For the text-containing cell, return its midpoint in (x, y) coordinate format. 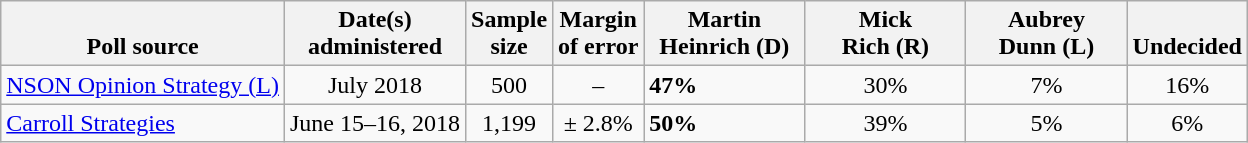
30% (886, 85)
5% (1046, 123)
16% (1187, 85)
Carroll Strategies (143, 123)
Undecided (1187, 34)
Date(s)administered (374, 34)
NSON Opinion Strategy (L) (143, 85)
Samplesize (510, 34)
1,199 (510, 123)
7% (1046, 85)
50% (724, 123)
July 2018 (374, 85)
June 15–16, 2018 (374, 123)
500 (510, 85)
MartinHeinrich (D) (724, 34)
AubreyDunn (L) (1046, 34)
± 2.8% (598, 123)
47% (724, 85)
6% (1187, 123)
– (598, 85)
MickRich (R) (886, 34)
Marginof error (598, 34)
Poll source (143, 34)
39% (886, 123)
